Search for the cell housing the specified text and yield its [x, y] center coordinate. 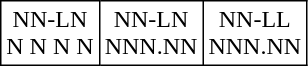
NN-LNN N N N [50, 34]
NN-LLNNN.NN [255, 34]
NN-LNNNN.NN [151, 34]
